Search for the cell housing the specified text and yield its (X, Y) center coordinate. 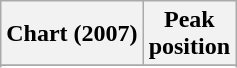
Peakposition (189, 34)
Chart (2007) (72, 34)
